Detect which cell encompasses the target text, then output its [x, y] center coordinate. 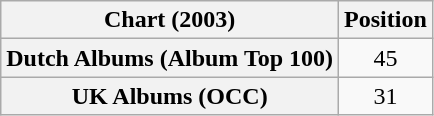
31 [386, 96]
Position [386, 20]
UK Albums (OCC) [170, 96]
Chart (2003) [170, 20]
45 [386, 58]
Dutch Albums (Album Top 100) [170, 58]
